From the cell containing the given text, extract its center point as (X, Y) coordinate. 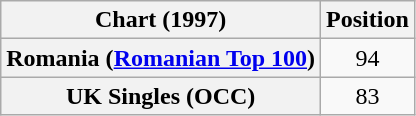
UK Singles (OCC) (161, 96)
94 (368, 58)
Chart (1997) (161, 20)
83 (368, 96)
Romania (Romanian Top 100) (161, 58)
Position (368, 20)
